Return [X, Y] of the center of cell containing provided text 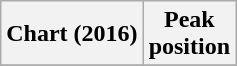
Chart (2016) [72, 34]
Peakposition [189, 34]
